Pinpoint the cell where the given text exists, returning its [x, y] midpoint coordinate. 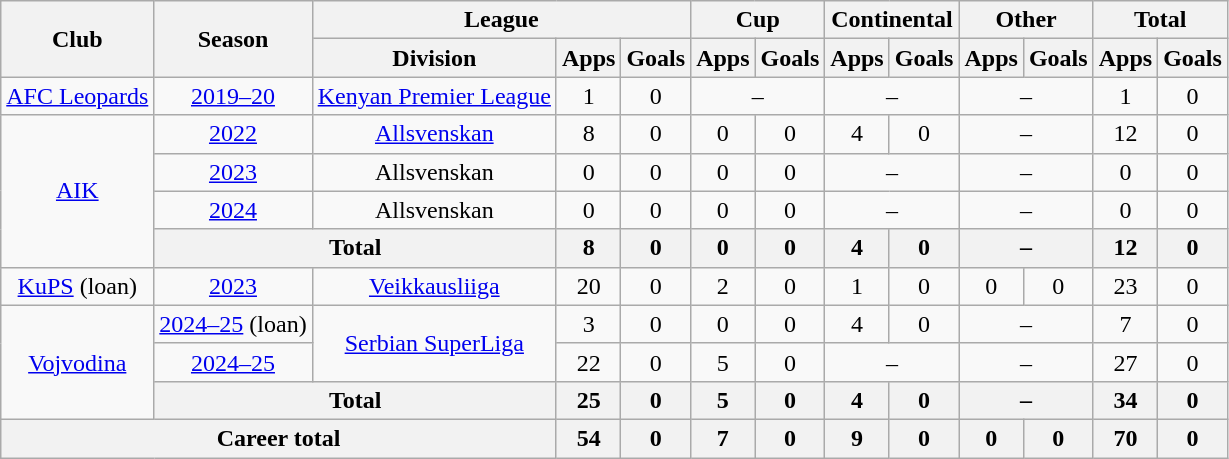
AIK [78, 191]
Vojvodina [78, 362]
League [501, 20]
Club [78, 39]
Serbian SuperLiga [434, 343]
20 [588, 286]
Season [233, 39]
2024–25 (loan) [233, 324]
9 [857, 438]
23 [1125, 286]
70 [1125, 438]
Career total [279, 438]
2022 [233, 134]
2 [723, 286]
54 [588, 438]
KuPS (loan) [78, 286]
2019–20 [233, 96]
3 [588, 324]
Division [434, 58]
27 [1125, 362]
Continental [892, 20]
Cup [758, 20]
Other [1026, 20]
25 [588, 400]
Veikkausliiga [434, 286]
2024–25 [233, 362]
34 [1125, 400]
22 [588, 362]
Kenyan Premier League [434, 96]
AFC Leopards [78, 96]
2024 [233, 210]
